Scan for the cell matching the given text and deliver its [X, Y] coordinate at center. 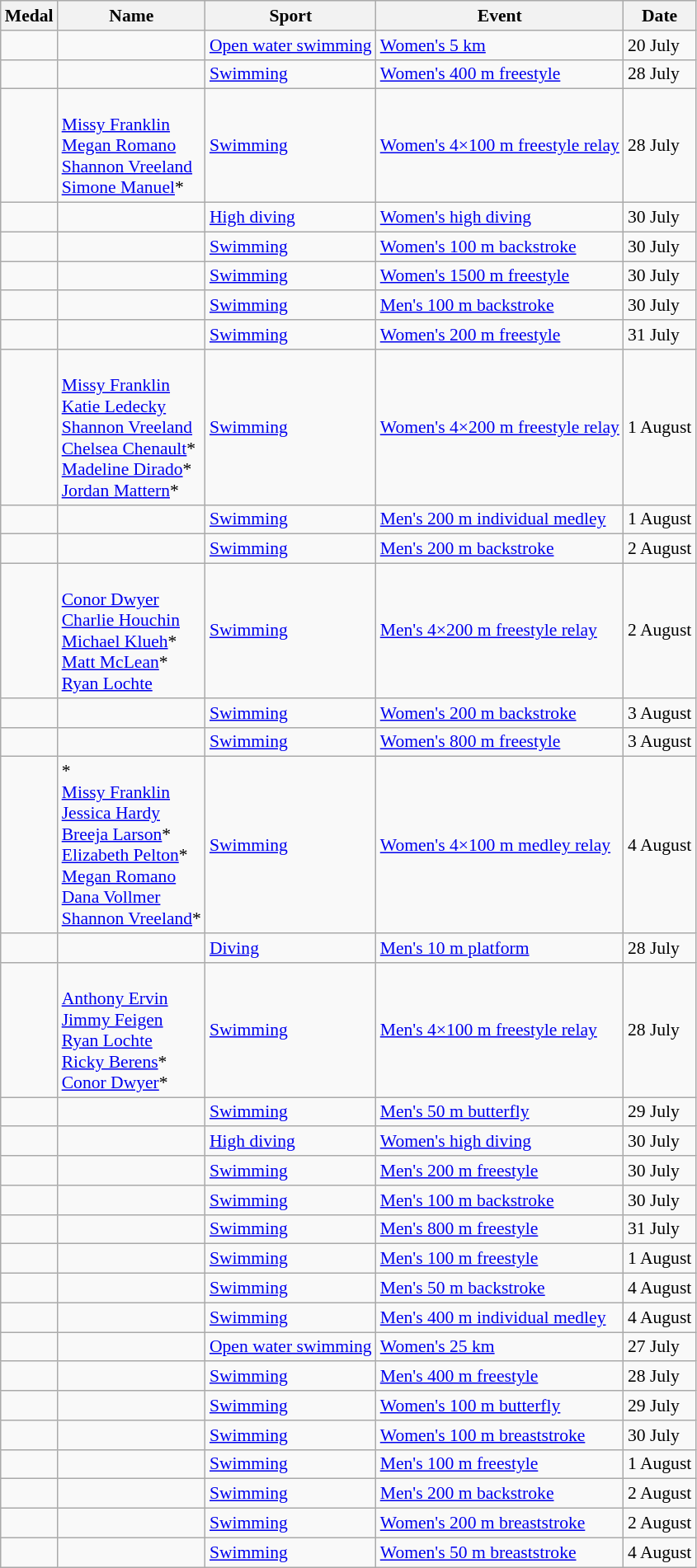
Men's 4×200 m freestyle relay [500, 631]
Men's 400 m freestyle [500, 1377]
Men's 800 m freestyle [500, 1229]
*Missy FranklinJessica HardyBreeja Larson*Elizabeth Pelton*Megan RomanoDana VollmerShannon Vreeland* [132, 845]
Sport [290, 16]
Men's 50 m butterfly [500, 1112]
Women's 800 m freestyle [500, 742]
Date [660, 16]
Women's 400 m freestyle [500, 74]
27 July [660, 1347]
Women's 200 m freestyle [500, 335]
Women's 50 m breaststroke [500, 1552]
Name [132, 16]
Men's 200 m freestyle [500, 1171]
Men's 10 m platform [500, 948]
Women's 100 m backstroke [500, 246]
Men's 400 m individual medley [500, 1317]
Men's 200 m individual medley [500, 519]
Women's 100 m breaststroke [500, 1435]
Missy FranklinKatie LedeckyShannon VreelandChelsea Chenault*Madeline Dirado*Jordan Mattern* [132, 427]
Women's 25 km [500, 1347]
Women's 100 m butterfly [500, 1406]
Women's 5 km [500, 45]
Anthony ErvinJimmy FeigenRyan LochteRicky Berens*Conor Dwyer* [132, 1030]
Women's 4×200 m freestyle relay [500, 427]
Men's 50 m backstroke [500, 1289]
Diving [290, 948]
Women's 200 m breaststroke [500, 1523]
Women's 4×100 m medley relay [500, 845]
Event [500, 16]
Women's 4×100 m freestyle relay [500, 146]
20 July [660, 45]
Medal [30, 16]
Missy FranklinMegan RomanoShannon VreelandSimone Manuel* [132, 146]
Women's 200 m backstroke [500, 713]
Conor DwyerCharlie HouchinMichael Klueh*Matt McLean*Ryan Lochte [132, 631]
Women's 1500 m freestyle [500, 276]
Men's 4×100 m freestyle relay [500, 1030]
